Return the [x, y] coordinate for the center point of the cell that contains the specified text.  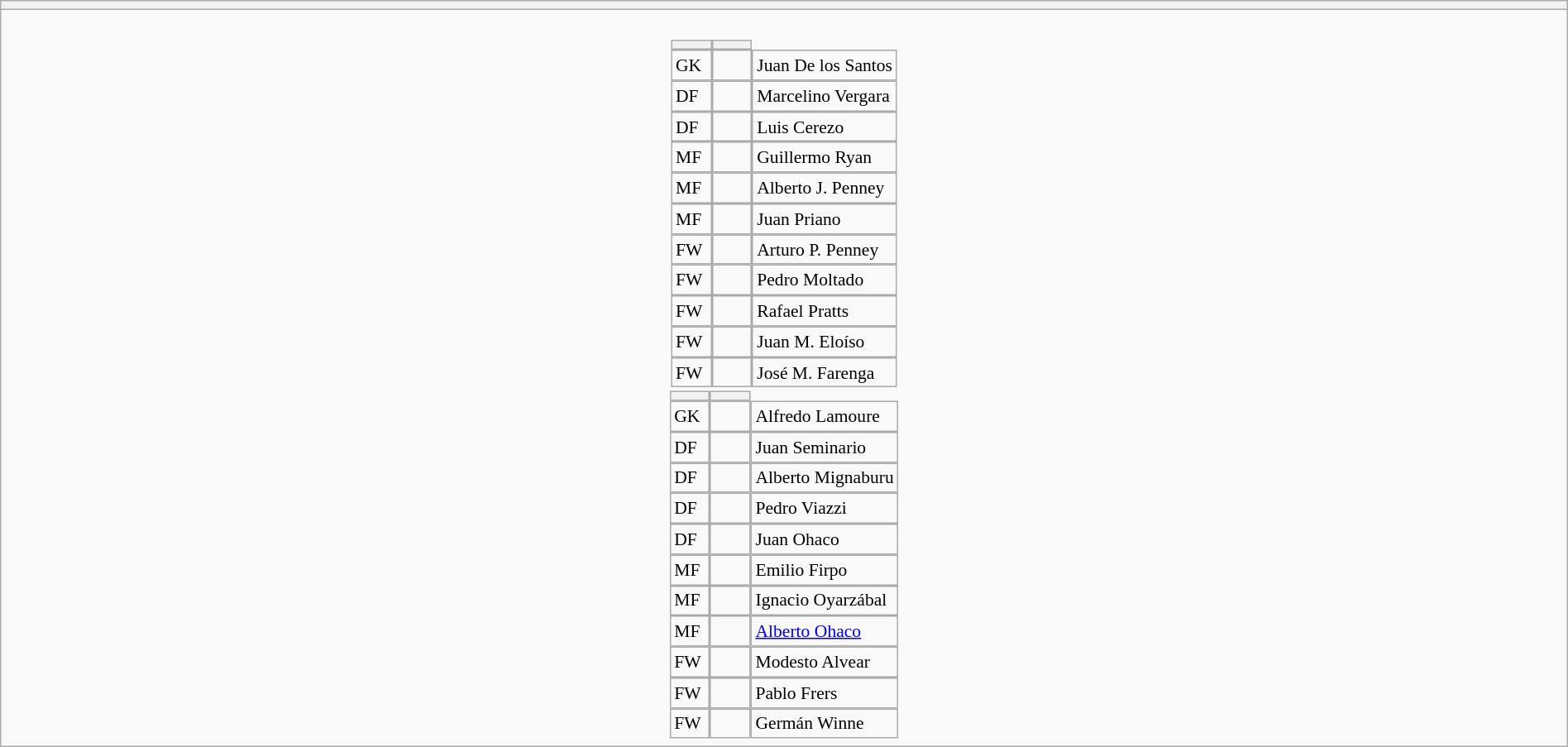
Pablo Frers [825, 693]
Juan Ohaco [825, 539]
Luis Cerezo [824, 127]
Pedro Moltado [824, 280]
Ignacio Oyarzábal [825, 601]
Alberto J. Penney [824, 189]
Alfredo Lamoure [825, 417]
Germán Winne [825, 723]
Juan M. Eloíso [824, 341]
Alberto Ohaco [825, 630]
Juan Seminario [825, 447]
Modesto Alvear [825, 662]
Rafael Pratts [824, 311]
Marcelino Vergara [824, 96]
Guillermo Ryan [824, 157]
Juan De los Santos [824, 65]
José M. Farenga [824, 372]
Arturo P. Penney [824, 250]
Pedro Viazzi [825, 508]
Juan Priano [824, 218]
Emilio Firpo [825, 569]
Alberto Mignaburu [825, 478]
